Identify which cell holds the provided text, then report its [X, Y] central coordinate. 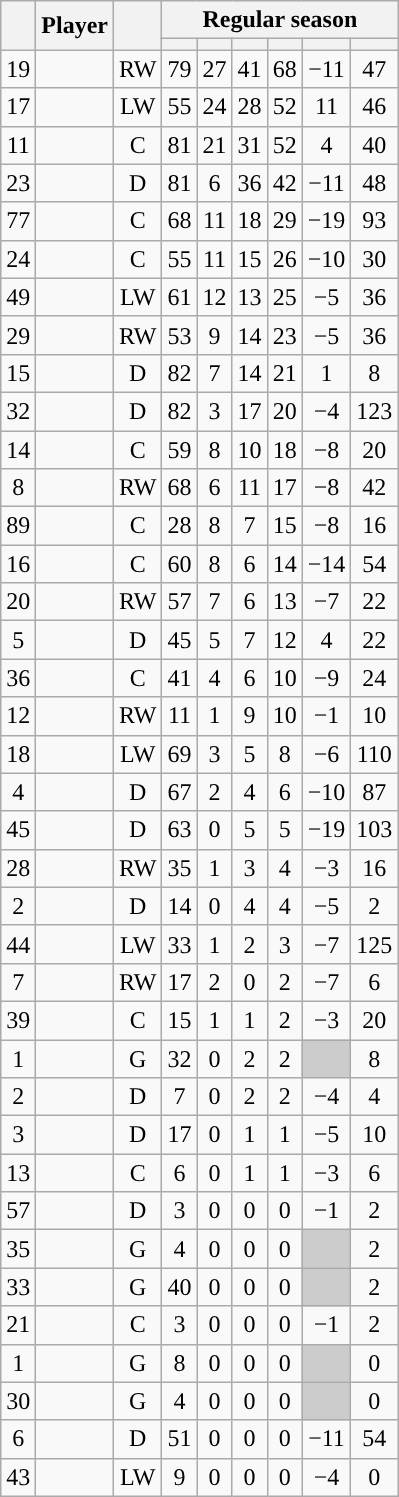
49 [18, 297]
87 [374, 792]
44 [18, 944]
25 [284, 297]
79 [180, 69]
60 [180, 564]
67 [180, 792]
Player [75, 26]
61 [180, 297]
123 [374, 411]
26 [284, 259]
Regular season [280, 20]
47 [374, 69]
93 [374, 221]
59 [180, 449]
19 [18, 69]
125 [374, 944]
−14 [326, 564]
39 [18, 1020]
43 [18, 1477]
89 [18, 526]
−9 [326, 678]
110 [374, 754]
53 [180, 335]
69 [180, 754]
31 [250, 145]
51 [180, 1439]
63 [180, 830]
77 [18, 221]
27 [214, 69]
48 [374, 183]
103 [374, 830]
−6 [326, 754]
46 [374, 107]
